From the cell containing the given text, extract its center point as [x, y] coordinate. 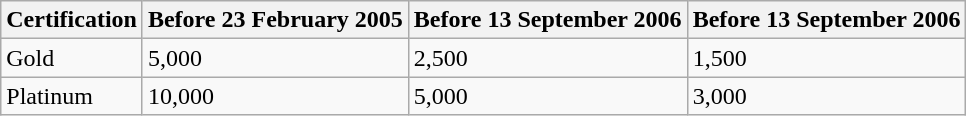
10,000 [275, 96]
Certification [72, 20]
1,500 [826, 58]
Platinum [72, 96]
2,500 [548, 58]
3,000 [826, 96]
Gold [72, 58]
Before 23 February 2005 [275, 20]
